Locate the cell with the specified text and output its [X, Y] center coordinate. 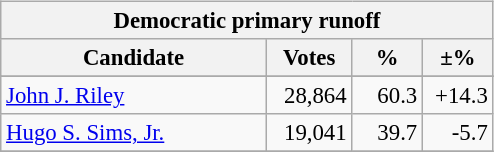
Hugo S. Sims, Jr. [134, 133]
39.7 [388, 133]
-5.7 [458, 133]
Candidate [134, 58]
Votes [309, 58]
±% [458, 58]
Democratic primary runoff [247, 21]
+14.3 [458, 96]
% [388, 58]
60.3 [388, 96]
28,864 [309, 96]
John J. Riley [134, 96]
19,041 [309, 133]
